Search for the cell housing the specified text and yield its (X, Y) center coordinate. 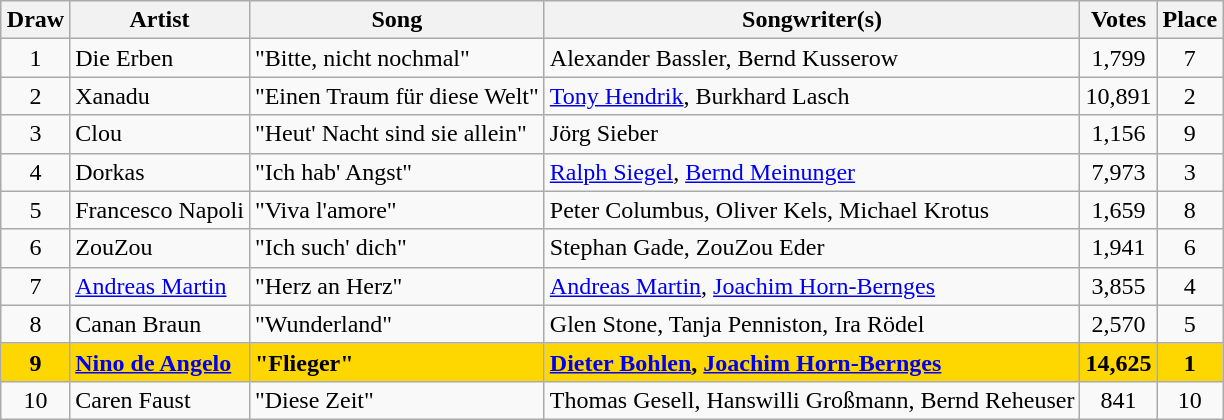
"Bitte, nicht nochmal" (396, 58)
Andreas Martin, Joachim Horn-Bernges (812, 286)
Xanadu (160, 96)
Glen Stone, Tanja Penniston, Ira Rödel (812, 324)
1,156 (1118, 134)
Alexander Bassler, Bernd Kusserow (812, 58)
7,973 (1118, 172)
Artist (160, 20)
Peter Columbus, Oliver Kels, Michael Krotus (812, 210)
2,570 (1118, 324)
Place (1190, 20)
3,855 (1118, 286)
"Einen Traum für diese Welt" (396, 96)
"Flieger" (396, 362)
Die Erben (160, 58)
Draw (35, 20)
Thomas Gesell, Hanswilli Großmann, Bernd Reheuser (812, 400)
Andreas Martin (160, 286)
Canan Braun (160, 324)
"Diese Zeit" (396, 400)
1,799 (1118, 58)
"Heut' Nacht sind sie allein" (396, 134)
ZouZou (160, 248)
Francesco Napoli (160, 210)
Dorkas (160, 172)
Songwriter(s) (812, 20)
Votes (1118, 20)
841 (1118, 400)
"Ich hab' Angst" (396, 172)
10,891 (1118, 96)
"Herz an Herz" (396, 286)
Nino de Angelo (160, 362)
Ralph Siegel, Bernd Meinunger (812, 172)
Clou (160, 134)
Stephan Gade, ZouZou Eder (812, 248)
1,941 (1118, 248)
Song (396, 20)
Dieter Bohlen, Joachim Horn-Bernges (812, 362)
"Wunderland" (396, 324)
Caren Faust (160, 400)
"Ich such' dich" (396, 248)
1,659 (1118, 210)
Jörg Sieber (812, 134)
14,625 (1118, 362)
Tony Hendrik, Burkhard Lasch (812, 96)
"Viva l'amore" (396, 210)
